Find where the given text appears and provide that cell's center as (x, y) coordinate. 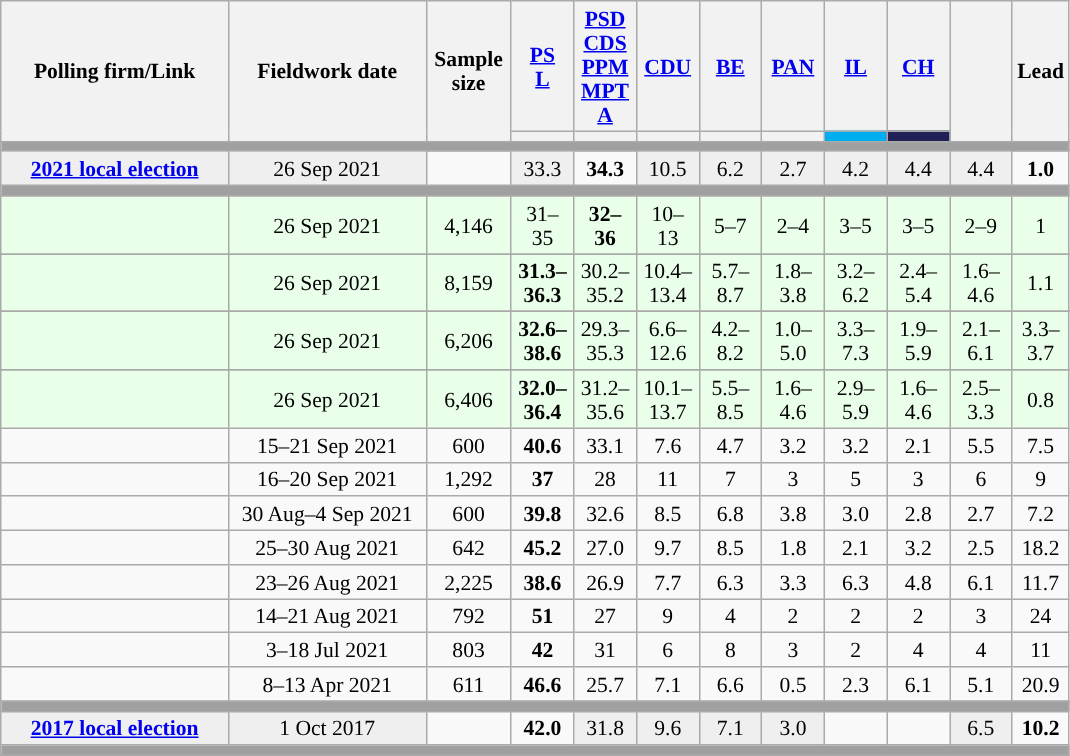
8–13 Apr 2021 (327, 684)
27.0 (606, 548)
3.3–7.3 (856, 341)
9.6 (668, 728)
8 (730, 650)
8,159 (468, 283)
CDU (668, 66)
1.0–5.0 (794, 341)
14–21 Aug 2021 (327, 616)
Lead (1040, 71)
4.7 (730, 445)
4.2 (856, 169)
2.9–5.9 (856, 399)
33.1 (606, 445)
0.8 (1040, 399)
24 (1040, 616)
3.8 (794, 514)
1.8–3.8 (794, 283)
45.2 (542, 548)
4.2–8.2 (730, 341)
51 (542, 616)
4.8 (918, 582)
31.2–35.6 (606, 399)
PSDCDSPPMMPTA (606, 66)
611 (468, 684)
2.5–3.3 (982, 399)
7.7 (668, 582)
30.2–35.2 (606, 283)
18.2 (1040, 548)
42 (542, 650)
6.6–12.6 (668, 341)
6.2 (730, 169)
1.9–5.9 (918, 341)
BE (730, 66)
9.7 (668, 548)
2.8 (918, 514)
31 (606, 650)
10.4–13.4 (668, 283)
3.2–6.2 (856, 283)
10.5 (668, 169)
1 (1040, 225)
2.1–6.1 (982, 341)
2.4–5.4 (918, 283)
46.6 (542, 684)
2017 local election (115, 728)
33.3 (542, 169)
38.6 (542, 582)
6,206 (468, 341)
7.2 (1040, 514)
40.6 (542, 445)
28 (606, 479)
5 (856, 479)
15–21 Sep 2021 (327, 445)
1 Oct 2017 (327, 728)
803 (468, 650)
30 Aug–4 Sep 2021 (327, 514)
10.2 (1040, 728)
2021 local election (115, 169)
31.3–36.3 (542, 283)
792 (468, 616)
27 (606, 616)
26.9 (606, 582)
29.3–35.3 (606, 341)
CH (918, 66)
6.5 (982, 728)
31.8 (606, 728)
10–13 (668, 225)
1.8 (794, 548)
23–26 Aug 2021 (327, 582)
Fieldwork date (327, 71)
0.5 (794, 684)
34.3 (606, 169)
25–30 Aug 2021 (327, 548)
37 (542, 479)
20.9 (1040, 684)
7.6 (668, 445)
1.0 (1040, 169)
1.1 (1040, 283)
642 (468, 548)
39.8 (542, 514)
16–20 Sep 2021 (327, 479)
25.7 (606, 684)
11.7 (1040, 582)
Sample size (468, 71)
32–36 (606, 225)
PSL (542, 66)
6,406 (468, 399)
IL (856, 66)
31–35 (542, 225)
5–7 (730, 225)
5.7–8.7 (730, 283)
32.0–36.4 (542, 399)
5.5 (982, 445)
2–9 (982, 225)
1,292 (468, 479)
10.1–13.7 (668, 399)
3–18 Jul 2021 (327, 650)
5.1 (982, 684)
6.8 (730, 514)
7 (730, 479)
3.3 (794, 582)
4,146 (468, 225)
5.5–8.5 (730, 399)
Polling firm/Link (115, 71)
7.5 (1040, 445)
6.6 (730, 684)
2–4 (794, 225)
PAN (794, 66)
3.3–3.7 (1040, 341)
42.0 (542, 728)
32.6–38.6 (542, 341)
2.5 (982, 548)
32.6 (606, 514)
2.3 (856, 684)
2,225 (468, 582)
